Capture the cell that displays the provided text and extract its [x, y] central coordinate. 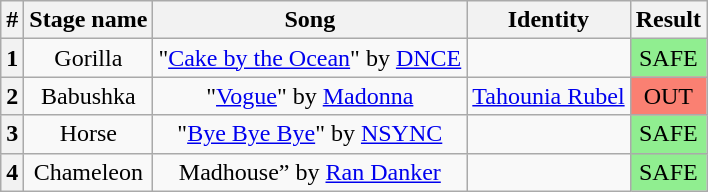
Stage name [88, 20]
1 [12, 58]
Result [668, 20]
4 [12, 172]
Madhouse” by Ran Danker [310, 172]
Gorilla [88, 58]
Tahounia Rubel [548, 96]
Horse [88, 134]
Babushka [88, 96]
Chameleon [88, 172]
# [12, 20]
2 [12, 96]
"Vogue" by Madonna [310, 96]
OUT [668, 96]
"Cake by the Ocean" by DNCE [310, 58]
"Bye Bye Bye" by NSYNC [310, 134]
Identity [548, 20]
Song [310, 20]
3 [12, 134]
